From the cell containing the given text, extract its center point as (x, y) coordinate. 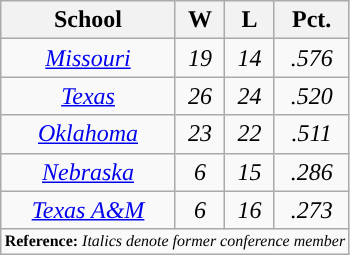
Nebraska (88, 172)
.273 (312, 210)
L (250, 20)
.576 (312, 58)
23 (200, 134)
Reference: Italics denote former conference member (175, 241)
16 (250, 210)
19 (200, 58)
Missouri (88, 58)
26 (200, 96)
Pct. (312, 20)
School (88, 20)
.511 (312, 134)
W (200, 20)
14 (250, 58)
.286 (312, 172)
Oklahoma (88, 134)
24 (250, 96)
Texas A&M (88, 210)
15 (250, 172)
Texas (88, 96)
.520 (312, 96)
22 (250, 134)
